Pinpoint the cell where the given text exists, returning its [x, y] midpoint coordinate. 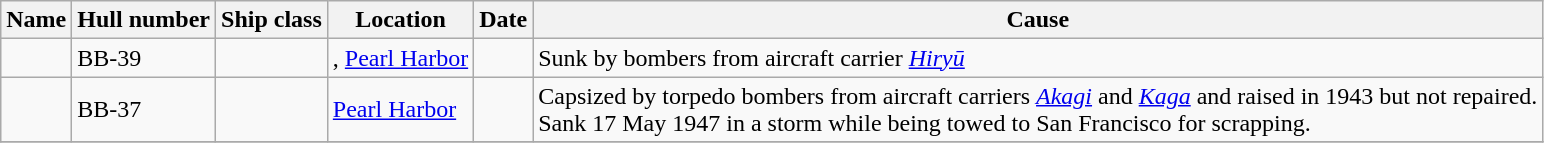
Location [400, 20]
BB-37 [144, 110]
Cause [1038, 20]
Name [36, 20]
, Pearl Harbor [400, 58]
Ship class [272, 20]
Hull number [144, 20]
Pearl Harbor [400, 110]
BB-39 [144, 58]
Sunk by bombers from aircraft carrier Hiryū [1038, 58]
Date [504, 20]
